Detect which cell encompasses the target text, then output its [X, Y] center coordinate. 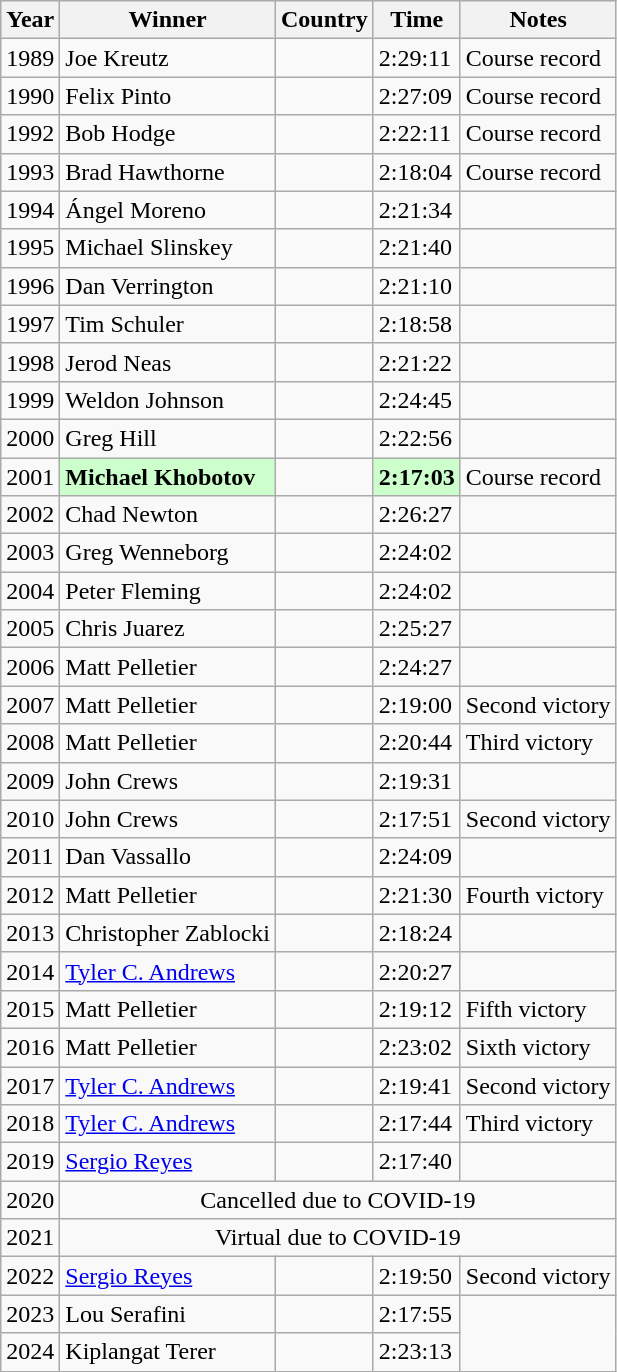
Michael Khobotov [168, 477]
2:29:11 [416, 58]
2:19:12 [416, 1009]
2019 [30, 1162]
2024 [30, 1352]
2:25:27 [416, 629]
2011 [30, 857]
2018 [30, 1124]
Greg Hill [168, 438]
2004 [30, 591]
2:23:02 [416, 1047]
1990 [30, 96]
2:22:11 [416, 134]
2:17:03 [416, 477]
2:24:27 [416, 667]
2005 [30, 629]
2:18:04 [416, 172]
1995 [30, 248]
Greg Wenneborg [168, 553]
Sixth victory [538, 1047]
2:23:13 [416, 1352]
Jerod Neas [168, 362]
2023 [30, 1314]
Weldon Johnson [168, 400]
2:21:10 [416, 286]
2:17:44 [416, 1124]
2:17:51 [416, 819]
Felix Pinto [168, 96]
2003 [30, 553]
Chad Newton [168, 515]
2:19:31 [416, 781]
2016 [30, 1047]
2002 [30, 515]
Notes [538, 20]
1998 [30, 362]
2:21:40 [416, 248]
2014 [30, 971]
2:20:27 [416, 971]
Winner [168, 20]
2:17:40 [416, 1162]
2:26:27 [416, 515]
2010 [30, 819]
Virtual due to COVID-19 [338, 1238]
Dan Vassallo [168, 857]
2:19:00 [416, 705]
2001 [30, 477]
Dan Verrington [168, 286]
1989 [30, 58]
1992 [30, 134]
2009 [30, 781]
2:19:50 [416, 1276]
2:20:44 [416, 743]
Year [30, 20]
Michael Slinskey [168, 248]
1997 [30, 324]
2:18:24 [416, 933]
2:24:09 [416, 857]
2:22:56 [416, 438]
Kiplangat Terer [168, 1352]
Fourth victory [538, 895]
2021 [30, 1238]
Joe Kreutz [168, 58]
Ángel Moreno [168, 210]
Country [325, 20]
2007 [30, 705]
2:24:45 [416, 400]
Chris Juarez [168, 629]
Christopher Zablocki [168, 933]
2015 [30, 1009]
1993 [30, 172]
2017 [30, 1085]
2012 [30, 895]
1994 [30, 210]
2:18:58 [416, 324]
2006 [30, 667]
2000 [30, 438]
2022 [30, 1276]
Lou Serafini [168, 1314]
Fifth victory [538, 1009]
Time [416, 20]
2020 [30, 1200]
Cancelled due to COVID-19 [338, 1200]
2:27:09 [416, 96]
1996 [30, 286]
2:21:30 [416, 895]
2:21:22 [416, 362]
2:17:55 [416, 1314]
Bob Hodge [168, 134]
1999 [30, 400]
2:21:34 [416, 210]
Tim Schuler [168, 324]
2:19:41 [416, 1085]
2013 [30, 933]
Brad Hawthorne [168, 172]
2008 [30, 743]
Peter Fleming [168, 591]
